Return the [x, y] coordinate for the center point of the cell that contains the specified text.  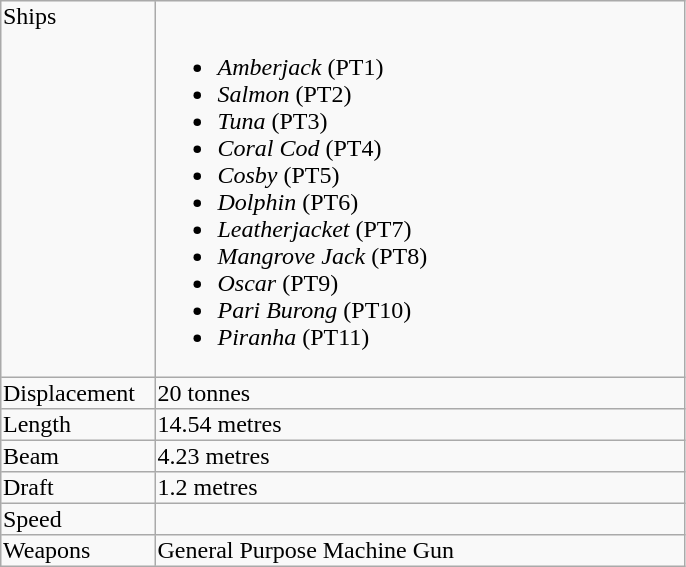
Length [78, 425]
Weapons [78, 551]
Ships [78, 189]
Draft [78, 488]
Beam [78, 456]
20 tonnes [420, 393]
4.23 metres [420, 456]
Displacement [78, 393]
Speed [78, 519]
14.54 metres [420, 425]
1.2 metres [420, 488]
General Purpose Machine Gun [420, 551]
